Extract the (x, y) coordinate from the center of the cell holding the provided text.  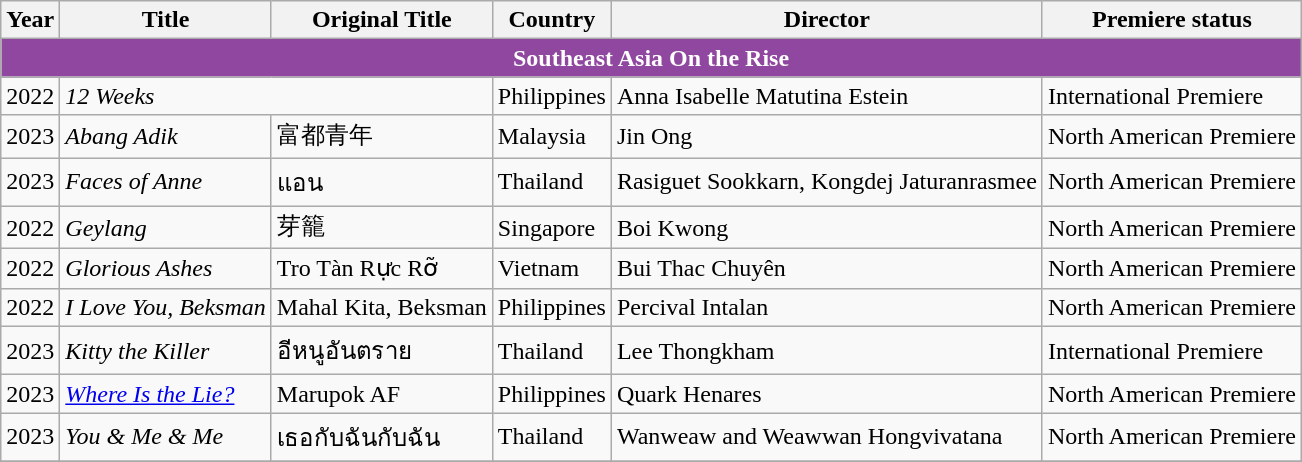
Jin Ong (826, 136)
I Love You, Beksman (166, 307)
Rasiguet Sookkarn, Kongdej Jaturanrasmee (826, 182)
Year (30, 20)
Boi Kwong (826, 228)
Lee Thongkham (826, 350)
Country (552, 20)
Kitty the Killer (166, 350)
富都青年 (382, 136)
Southeast Asia On the Rise (652, 58)
เธอกับฉันกับฉัน (382, 438)
Marupok AF (382, 394)
12 Weeks (276, 96)
Mahal Kita, Beksman (382, 307)
Quark Henares (826, 394)
Original Title (382, 20)
Percival Intalan (826, 307)
Geylang (166, 228)
Tro Tàn Rực Rỡ (382, 269)
Faces of Anne (166, 182)
Malaysia (552, 136)
芽籠 (382, 228)
Premiere status (1172, 20)
Singapore (552, 228)
Bui Thac Chuyên (826, 269)
Glorious Ashes (166, 269)
You & Me & Me (166, 438)
อีหนูอันตราย (382, 350)
Where Is the Lie? (166, 394)
แอน (382, 182)
Anna Isabelle Matutina Estein (826, 96)
Director (826, 20)
Wanweaw and Weawwan Hongvivatana (826, 438)
Abang Adik (166, 136)
Title (166, 20)
Vietnam (552, 269)
